Output the (X, Y) coordinate of the center of the cell containing the given text.  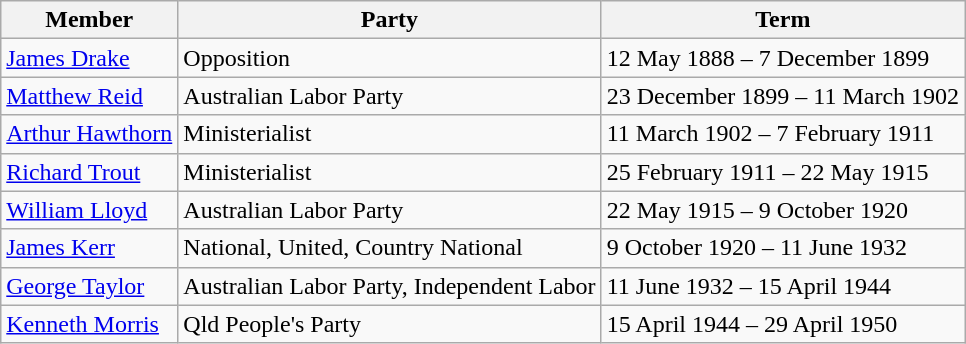
Richard Trout (90, 172)
James Kerr (90, 248)
National, United, Country National (390, 248)
15 April 1944 – 29 April 1950 (782, 324)
11 June 1932 – 15 April 1944 (782, 286)
9 October 1920 – 11 June 1932 (782, 248)
Matthew Reid (90, 96)
23 December 1899 – 11 March 1902 (782, 96)
William Lloyd (90, 210)
Party (390, 20)
22 May 1915 – 9 October 1920 (782, 210)
12 May 1888 – 7 December 1899 (782, 58)
Qld People's Party (390, 324)
Kenneth Morris (90, 324)
Australian Labor Party, Independent Labor (390, 286)
Arthur Hawthorn (90, 134)
George Taylor (90, 286)
James Drake (90, 58)
25 February 1911 – 22 May 1915 (782, 172)
11 March 1902 – 7 February 1911 (782, 134)
Term (782, 20)
Opposition (390, 58)
Member (90, 20)
